Determine the [X, Y] coordinate at the center of the cell enclosing the given text.  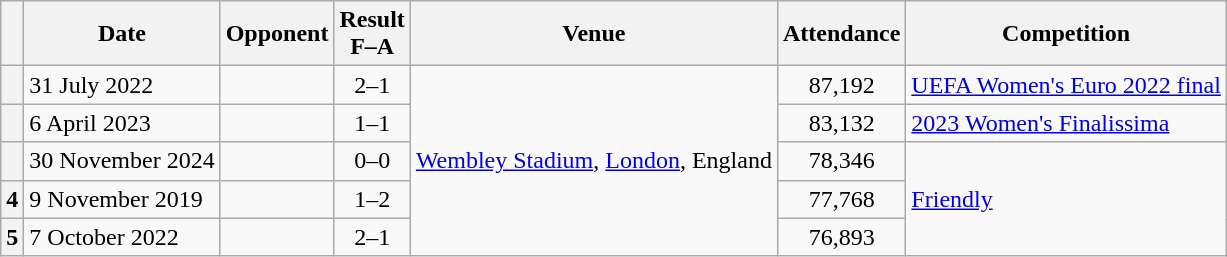
9 November 2019 [122, 199]
87,192 [841, 85]
78,346 [841, 161]
1–1 [372, 123]
30 November 2024 [122, 161]
Date [122, 34]
Attendance [841, 34]
Friendly [1066, 199]
31 July 2022 [122, 85]
Wembley Stadium, London, England [594, 161]
4 [12, 199]
7 October 2022 [122, 237]
5 [12, 237]
83,132 [841, 123]
2023 Women's Finalissima [1066, 123]
Competition [1066, 34]
77,768 [841, 199]
Opponent [277, 34]
6 April 2023 [122, 123]
1–2 [372, 199]
0–0 [372, 161]
UEFA Women's Euro 2022 final [1066, 85]
Venue [594, 34]
76,893 [841, 237]
ResultF–A [372, 34]
